Locate the cell with the specified text and output its [x, y] center coordinate. 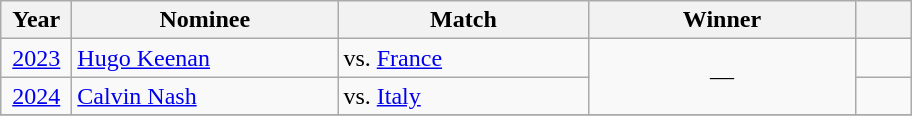
Match [464, 20]
2023 [36, 58]
Nominee [205, 20]
— [722, 77]
Year [36, 20]
Calvin Nash [205, 96]
2024 [36, 96]
vs. Italy [464, 96]
vs. France [464, 58]
Hugo Keenan [205, 58]
Winner [722, 20]
